Return [x, y] of the center of cell containing provided text 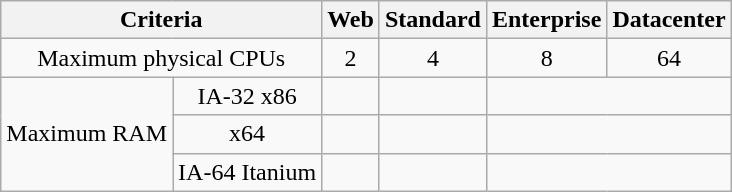
Datacenter [669, 20]
64 [669, 58]
Standard [432, 20]
IA-32 x86 [248, 96]
Enterprise [546, 20]
4 [432, 58]
8 [546, 58]
Maximum RAM [87, 134]
Criteria [162, 20]
IA-64 Itanium [248, 172]
x64 [248, 134]
Maximum physical CPUs [162, 58]
2 [351, 58]
Web [351, 20]
